Find where the given text appears and provide that cell's center as (x, y) coordinate. 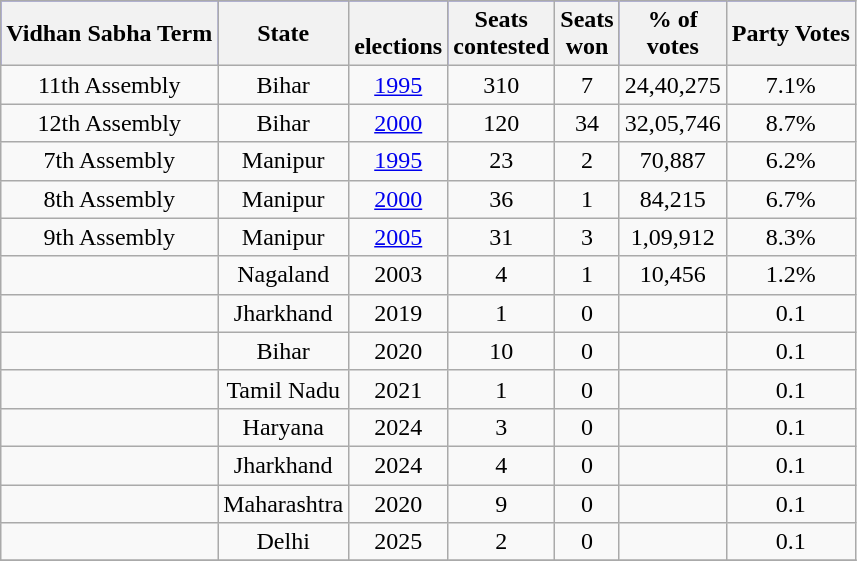
8th Assembly (110, 199)
Nagaland (284, 275)
11th Assembly (110, 85)
6.7% (790, 199)
7 (587, 85)
% of votes (672, 34)
9 (502, 503)
120 (502, 123)
32,05,746 (672, 123)
310 (502, 85)
1,09,912 (672, 237)
24,40,275 (672, 85)
8.3% (790, 237)
2019 (398, 313)
36 (502, 199)
Tamil Nadu (284, 389)
State (284, 34)
elections (398, 34)
2025 (398, 542)
2005 (398, 237)
12th Assembly (110, 123)
1.2% (790, 275)
Vidhan Sabha Term (110, 34)
23 (502, 161)
10 (502, 351)
34 (587, 123)
10,456 (672, 275)
Seatswon (587, 34)
9th Assembly (110, 237)
Seatscontested (502, 34)
2021 (398, 389)
Party Votes (790, 34)
31 (502, 237)
Maharashtra (284, 503)
6.2% (790, 161)
70,887 (672, 161)
7th Assembly (110, 161)
Delhi (284, 542)
2003 (398, 275)
7.1% (790, 85)
Haryana (284, 427)
8.7% (790, 123)
84,215 (672, 199)
